Search for the cell housing the specified text and yield its (x, y) center coordinate. 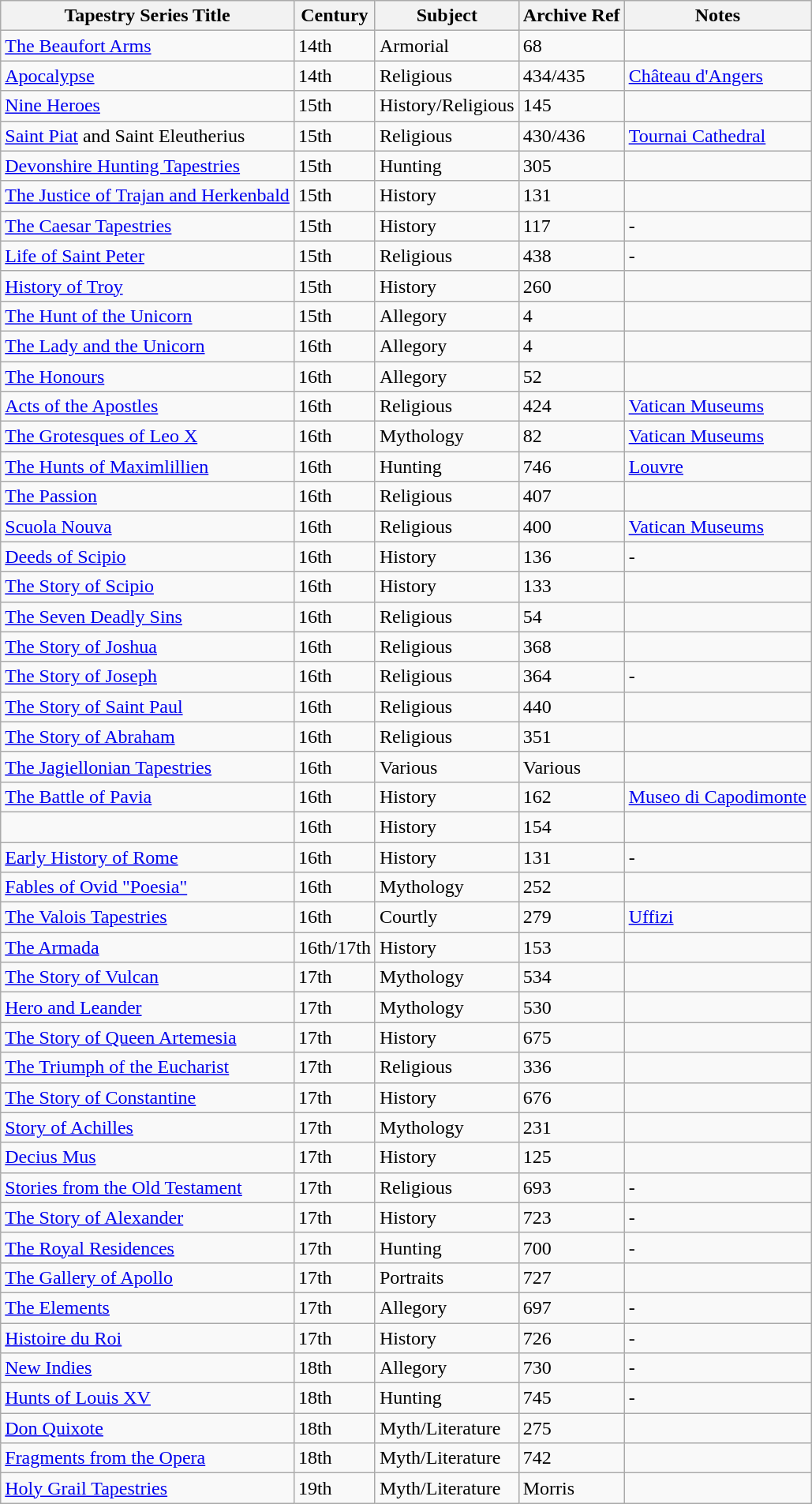
726 (571, 1338)
438 (571, 256)
Uffizi (717, 917)
Stories from the Old Testament (148, 1187)
336 (571, 1067)
Century (335, 16)
154 (571, 827)
Armorial (447, 46)
275 (571, 1428)
Tournai Cathedral (717, 136)
424 (571, 407)
260 (571, 286)
Subject (447, 16)
Don Quixote (148, 1428)
145 (571, 106)
676 (571, 1097)
Early History of Rome (148, 857)
The Triumph of the Eucharist (148, 1067)
693 (571, 1187)
723 (571, 1217)
The Story of Alexander (148, 1217)
The Story of Saint Paul (148, 707)
Acts of the Apostles (148, 407)
530 (571, 1007)
Fragments from the Opera (148, 1458)
The Valois Tapestries (148, 917)
The Passion (148, 497)
Château d'Angers (717, 76)
430/436 (571, 136)
The Story of Joshua (148, 647)
Nine Heroes (148, 106)
Notes (717, 16)
The Battle of Pavia (148, 797)
The Royal Residences (148, 1247)
Hunts of Louis XV (148, 1398)
700 (571, 1247)
Louvre (717, 467)
The Honours (148, 377)
Histoire du Roi (148, 1338)
368 (571, 647)
351 (571, 737)
305 (571, 166)
The Story of Abraham (148, 737)
407 (571, 497)
Portraits (447, 1277)
Tapestry Series Title (148, 16)
The Jagiellonian Tapestries (148, 767)
Fables of Ovid "Poesia" (148, 887)
The Caesar Tapestries (148, 226)
The Story of Joseph (148, 677)
The Armada (148, 947)
Morris (571, 1488)
Deeds of Scipio (148, 557)
The Lady and the Unicorn (148, 346)
745 (571, 1398)
136 (571, 557)
54 (571, 617)
279 (571, 917)
440 (571, 707)
Hero and Leander (148, 1007)
The Justice of Trajan and Herkenbald (148, 196)
746 (571, 467)
534 (571, 977)
252 (571, 887)
The Grotesques of Leo X (148, 437)
52 (571, 377)
The Story of Scipio (148, 587)
68 (571, 46)
The Hunts of Maximlillien (148, 467)
727 (571, 1277)
125 (571, 1157)
Saint Piat and Saint Eleutherius (148, 136)
231 (571, 1127)
The Seven Deadly Sins (148, 617)
The Gallery of Apollo (148, 1277)
82 (571, 437)
Decius Mus (148, 1157)
697 (571, 1307)
New Indies (148, 1368)
The Hunt of the Unicorn (148, 316)
The Story of Constantine (148, 1097)
Life of Saint Peter (148, 256)
Holy Grail Tapestries (148, 1488)
Devonshire Hunting Tapestries (148, 166)
Archive Ref (571, 16)
19th (335, 1488)
400 (571, 527)
153 (571, 947)
The Story of Vulcan (148, 977)
Courtly (447, 917)
742 (571, 1458)
History/Religious (447, 106)
Scuola Nouva (148, 527)
675 (571, 1037)
The Beaufort Arms (148, 46)
434/435 (571, 76)
16th/17th (335, 947)
Apocalypse (148, 76)
117 (571, 226)
Museo di Capodimonte (717, 797)
History of Troy (148, 286)
133 (571, 587)
The Story of Queen Artemesia (148, 1037)
730 (571, 1368)
Story of Achilles (148, 1127)
364 (571, 677)
The Elements (148, 1307)
162 (571, 797)
